Pinpoint the cell where the given text exists, returning its (X, Y) midpoint coordinate. 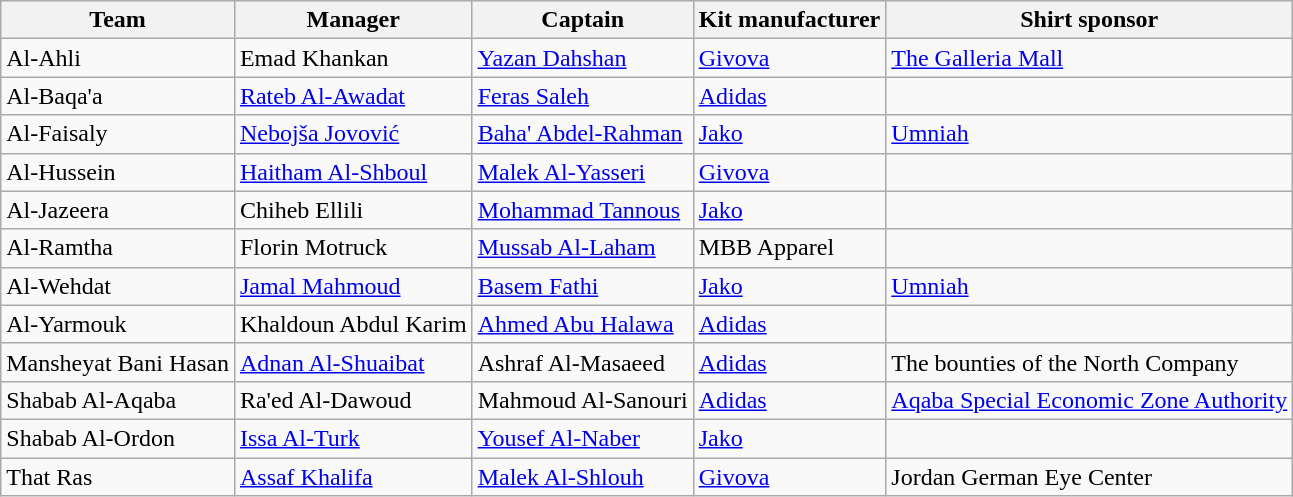
Mohammad Tannous (582, 210)
Emad Khankan (353, 58)
Mansheyat Bani Hasan (118, 362)
Malek Al-Shlouh (582, 477)
Manager (353, 20)
Mussab Al-Laham (582, 248)
Jordan German Eye Center (1090, 477)
Khaldoun Abdul Karim (353, 324)
Team (118, 20)
Adnan Al-Shuaibat (353, 362)
MBB Apparel (790, 248)
Ashraf Al-Masaeed (582, 362)
The Galleria Mall (1090, 58)
Basem Fathi (582, 286)
Yousef Al-Naber (582, 438)
Mahmoud Al-Sanouri (582, 400)
Baha' Abdel-Rahman (582, 134)
Shabab Al-Ordon (118, 438)
Florin Motruck (353, 248)
Haitham Al-Shboul (353, 172)
Al-Hussein (118, 172)
Aqaba Special Economic Zone Authority (1090, 400)
That Ras (118, 477)
Al-Faisaly (118, 134)
Shabab Al-Aqaba (118, 400)
Nebojša Jovović (353, 134)
Al-Ramtha (118, 248)
Al-Jazeera (118, 210)
Jamal Mahmoud (353, 286)
Yazan Dahshan (582, 58)
Al-Yarmouk (118, 324)
Malek Al-Yasseri (582, 172)
Chiheb Ellili (353, 210)
The bounties of the North Company (1090, 362)
Kit manufacturer (790, 20)
Assaf Khalifa (353, 477)
Shirt sponsor (1090, 20)
Al-Baqa'a (118, 96)
Al-Wehdat (118, 286)
Feras Saleh (582, 96)
Al-Ahli (118, 58)
Captain (582, 20)
Issa Al-Turk (353, 438)
Rateb Al-Awadat (353, 96)
Ahmed Abu Halawa (582, 324)
Ra'ed Al-Dawoud (353, 400)
